Capture the cell that displays the provided text and extract its [x, y] central coordinate. 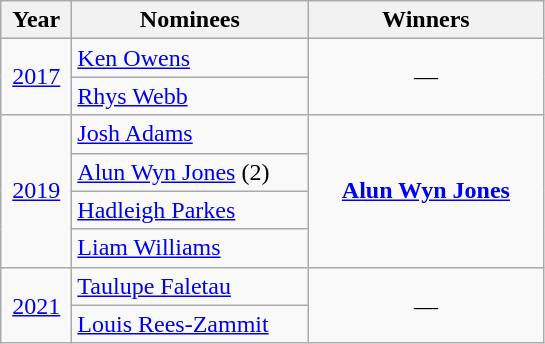
2017 [36, 77]
2019 [36, 191]
Taulupe Faletau [190, 286]
2021 [36, 305]
Alun Wyn Jones [426, 191]
Louis Rees-Zammit [190, 324]
Rhys Webb [190, 96]
Hadleigh Parkes [190, 210]
Nominees [190, 20]
Ken Owens [190, 58]
Josh Adams [190, 134]
Winners [426, 20]
Alun Wyn Jones (2) [190, 172]
Liam Williams [190, 248]
Year [36, 20]
